Provide the (x, y) coordinate of the cell's center where the given text is located.  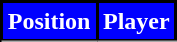
Position (50, 22)
Player (136, 22)
